Identify which cell holds the provided text, then report its [X, Y] central coordinate. 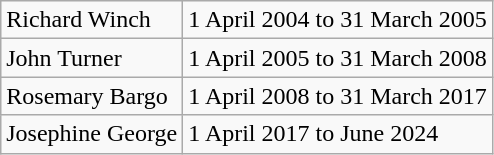
1 April 2005 to 31 March 2008 [338, 58]
Josephine George [92, 134]
1 April 2004 to 31 March 2005 [338, 20]
1 April 2017 to June 2024 [338, 134]
Rosemary Bargo [92, 96]
1 April 2008 to 31 March 2017 [338, 96]
Richard Winch [92, 20]
John Turner [92, 58]
